Search for the cell housing the specified text and yield its (x, y) center coordinate. 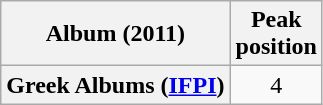
Greek Albums (IFPI) (116, 85)
Peakposition (276, 34)
Album (2011) (116, 34)
4 (276, 85)
